Scan for the cell matching the given text and deliver its (X, Y) coordinate at center. 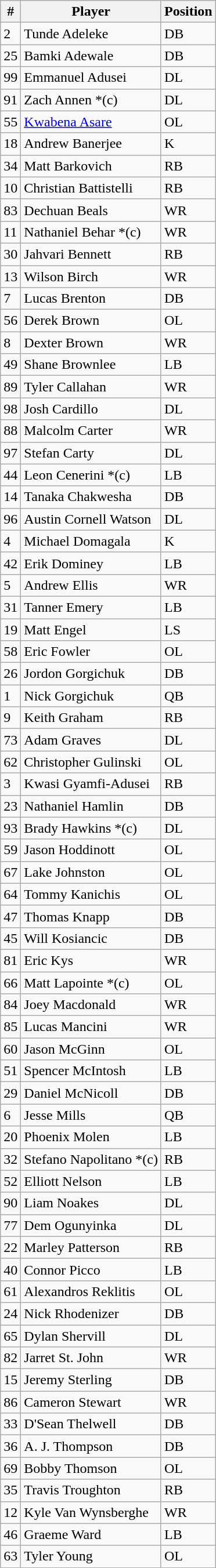
98 (10, 409)
15 (10, 1380)
Kwabena Asare (91, 122)
88 (10, 431)
Austin Cornell Watson (91, 519)
58 (10, 652)
Erik Dominey (91, 563)
32 (10, 1159)
30 (10, 254)
Position (188, 12)
5 (10, 585)
77 (10, 1225)
Jason Hoddinott (91, 850)
Nick Rhodenizer (91, 1313)
90 (10, 1203)
Nathaniel Behar *(c) (91, 232)
Tanner Emery (91, 607)
Jason McGinn (91, 1049)
LS (188, 629)
Travis Troughton (91, 1490)
Andrew Ellis (91, 585)
Tyler Young (91, 1556)
Josh Cardillo (91, 409)
33 (10, 1424)
42 (10, 563)
52 (10, 1181)
60 (10, 1049)
Lake Johnston (91, 872)
Christian Battistelli (91, 188)
20 (10, 1137)
Matt Lapointe *(c) (91, 983)
24 (10, 1313)
84 (10, 1005)
23 (10, 806)
65 (10, 1335)
26 (10, 674)
Brady Hawkins *(c) (91, 828)
3 (10, 784)
12 (10, 1512)
46 (10, 1534)
Bamki Adewale (91, 56)
63 (10, 1556)
Adam Graves (91, 740)
66 (10, 983)
Jarret St. John (91, 1358)
36 (10, 1446)
Christopher Gulinski (91, 762)
Zach Annen *(c) (91, 100)
96 (10, 519)
Graeme Ward (91, 1534)
Keith Graham (91, 718)
4 (10, 541)
Leon Cenerini *(c) (91, 475)
47 (10, 916)
86 (10, 1402)
69 (10, 1468)
Dechuan Beals (91, 210)
Andrew Banerjee (91, 144)
Dem Ogunyinka (91, 1225)
Kwasi Gyamfi-Adusei (91, 784)
40 (10, 1269)
73 (10, 740)
Dexter Brown (91, 343)
Jesse Mills (91, 1115)
Daniel McNicoll (91, 1093)
Liam Noakes (91, 1203)
D'Sean Thelwell (91, 1424)
Stefan Carty (91, 453)
Kyle Van Wynsberghe (91, 1512)
29 (10, 1093)
11 (10, 232)
Tanaka Chakwesha (91, 497)
Matt Engel (91, 629)
59 (10, 850)
Alexandros Reklitis (91, 1291)
Nick Gorgichuk (91, 696)
2 (10, 34)
Malcolm Carter (91, 431)
93 (10, 828)
Connor Picco (91, 1269)
64 (10, 894)
Joey Macdonald (91, 1005)
Tommy Kanichis (91, 894)
Jahvari Bennett (91, 254)
Shane Brownlee (91, 365)
81 (10, 960)
35 (10, 1490)
67 (10, 872)
61 (10, 1291)
Nathaniel Hamlin (91, 806)
Eric Fowler (91, 652)
Eric Kys (91, 960)
Derek Brown (91, 321)
Thomas Knapp (91, 916)
7 (10, 299)
Elliott Nelson (91, 1181)
A. J. Thompson (91, 1446)
85 (10, 1027)
9 (10, 718)
99 (10, 78)
Tyler Callahan (91, 387)
Jordon Gorgichuk (91, 674)
1 (10, 696)
82 (10, 1358)
Matt Barkovich (91, 166)
Wilson Birch (91, 277)
Spencer McIntosh (91, 1071)
91 (10, 100)
6 (10, 1115)
Emmanuel Adusei (91, 78)
25 (10, 56)
Jeremy Sterling (91, 1380)
Bobby Thomson (91, 1468)
44 (10, 475)
34 (10, 166)
13 (10, 277)
51 (10, 1071)
Will Kosiancic (91, 938)
56 (10, 321)
31 (10, 607)
Dylan Shervill (91, 1335)
45 (10, 938)
83 (10, 210)
18 (10, 144)
Marley Patterson (91, 1247)
Phoenix Molen (91, 1137)
22 (10, 1247)
49 (10, 365)
55 (10, 122)
Lucas Mancini (91, 1027)
Player (91, 12)
# (10, 12)
19 (10, 629)
10 (10, 188)
89 (10, 387)
97 (10, 453)
Lucas Brenton (91, 299)
62 (10, 762)
14 (10, 497)
8 (10, 343)
Cameron Stewart (91, 1402)
Tunde Adeleke (91, 34)
Michael Domagala (91, 541)
Stefano Napolitano *(c) (91, 1159)
